Return [x, y] of the center of cell containing provided text 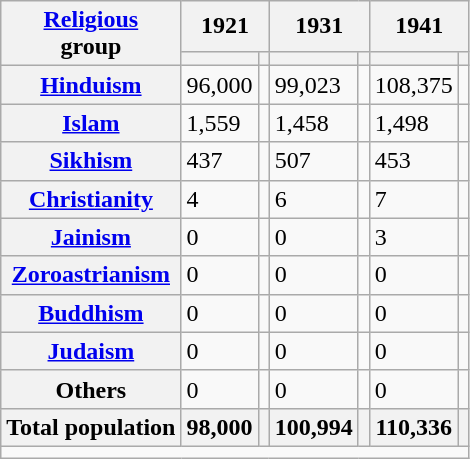
110,336 [414, 427]
1941 [419, 26]
453 [414, 161]
Sikhism [91, 161]
100,994 [314, 427]
3 [414, 237]
Judaism [91, 351]
1921 [225, 26]
108,375 [414, 85]
98,000 [220, 427]
1,559 [220, 123]
1,498 [414, 123]
Others [91, 389]
96,000 [220, 85]
Total population [91, 427]
Zoroastrianism [91, 275]
Jainism [91, 237]
507 [314, 161]
437 [220, 161]
6 [314, 199]
1,458 [314, 123]
4 [220, 199]
1931 [319, 26]
Christianity [91, 199]
Buddhism [91, 313]
Hinduism [91, 85]
Islam [91, 123]
7 [414, 199]
99,023 [314, 85]
Religiousgroup [91, 34]
